Find where the given text appears and provide that cell's center as (X, Y) coordinate. 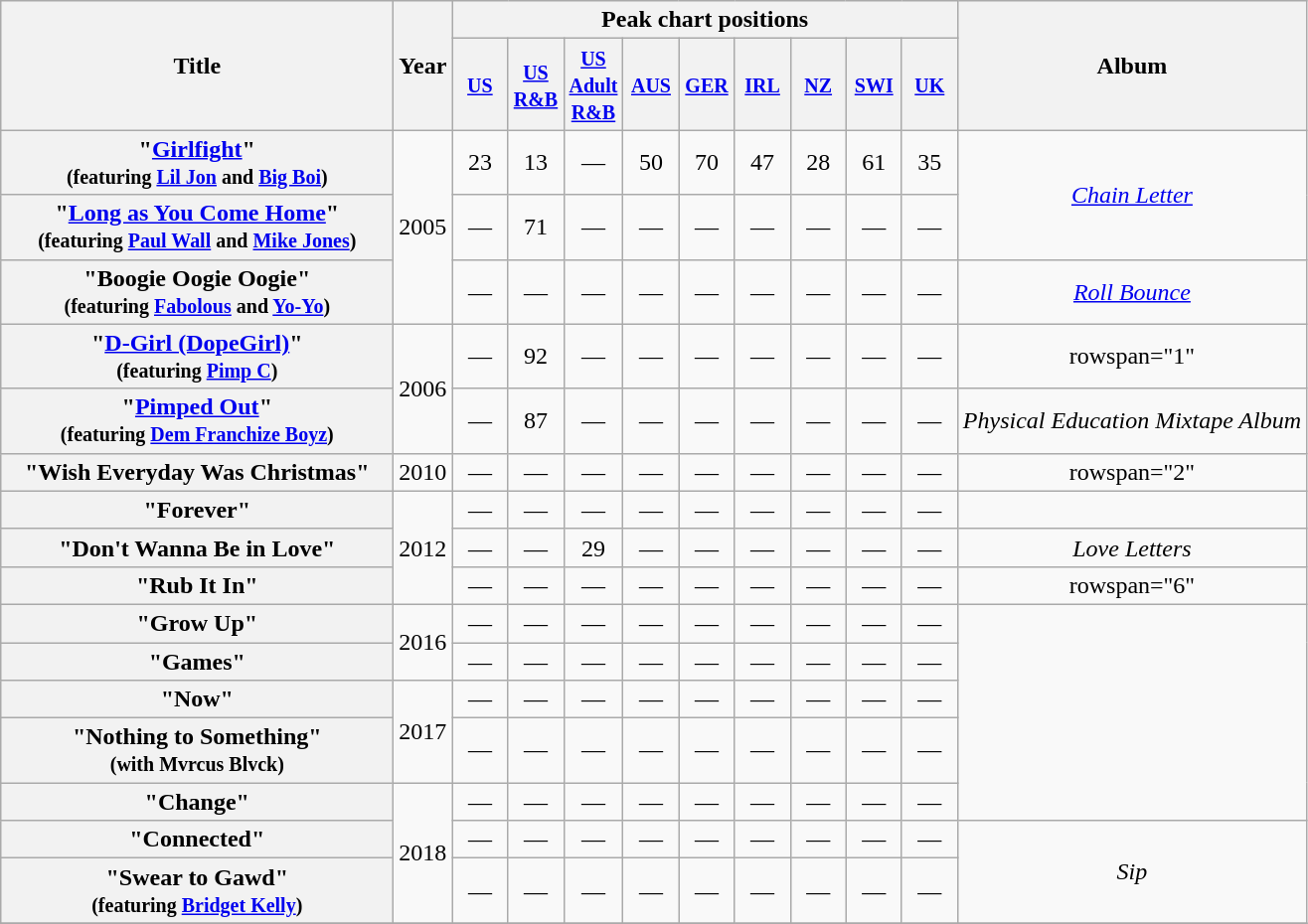
"Nothing to Something" (with Mvrcus Blvck) (197, 751)
29 (593, 547)
NZ (818, 84)
28 (818, 163)
GER (707, 84)
47 (762, 163)
"Pimped Out" (featuring Dem Franchize Boyz) (197, 421)
USR&B (536, 84)
35 (929, 163)
"Swear to Gawd" (featuring Bridget Kelly) (197, 890)
SWI (874, 84)
Year (423, 66)
23 (480, 163)
AUS (651, 84)
"Grow Up" (197, 623)
50 (651, 163)
"D-Girl (DopeGirl)" (featuring Pimp C) (197, 356)
Peak chart positions (705, 20)
Title (197, 66)
"Wish Everyday Was Christmas" (197, 472)
Chain Letter (1131, 195)
Love Letters (1131, 547)
61 (874, 163)
13 (536, 163)
rowspan="2" (1131, 472)
92 (536, 356)
70 (707, 163)
71 (536, 227)
"Connected" (197, 840)
"Now" (197, 699)
2006 (423, 388)
2012 (423, 547)
rowspan="1" (1131, 356)
Sip (1131, 872)
Roll Bounce (1131, 292)
2005 (423, 227)
"Games" (197, 661)
2010 (423, 472)
"Change" (197, 802)
US (480, 84)
87 (536, 421)
2016 (423, 642)
Physical Education Mixtape Album (1131, 421)
"Boogie Oogie Oogie" (featuring Fabolous and Yo-Yo) (197, 292)
"Forever" (197, 510)
"Long as You Come Home"(featuring Paul Wall and Mike Jones) (197, 227)
"Don't Wanna Be in Love" (197, 547)
Album (1131, 66)
2018 (423, 852)
UK (929, 84)
2017 (423, 731)
USAdult R&B (593, 84)
IRL (762, 84)
"Girlfight" (featuring Lil Jon and Big Boi) (197, 163)
"Rub It In" (197, 585)
rowspan="6" (1131, 585)
